Locate the cell with the specified text and output its [X, Y] center coordinate. 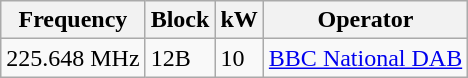
Operator [365, 20]
12B [180, 58]
kW [239, 20]
10 [239, 58]
225.648 MHz [73, 58]
Block [180, 20]
Frequency [73, 20]
BBC National DAB [365, 58]
